Identify which cell holds the provided text, then report its (x, y) central coordinate. 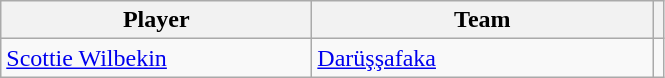
Team (482, 20)
Scottie Wilbekin (156, 58)
Player (156, 20)
Darüşşafaka (482, 58)
